Return the (x, y) coordinate for the center point of the cell that contains the specified text.  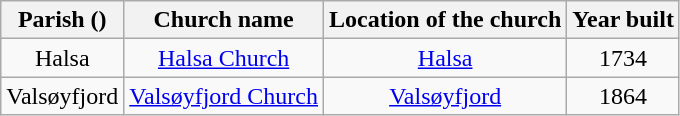
Year built (624, 20)
Halsa Church (224, 58)
1734 (624, 58)
Church name (224, 20)
Parish () (62, 20)
Valsøyfjord Church (224, 96)
Location of the church (446, 20)
1864 (624, 96)
